Find where the given text appears and provide that cell's center as (X, Y) coordinate. 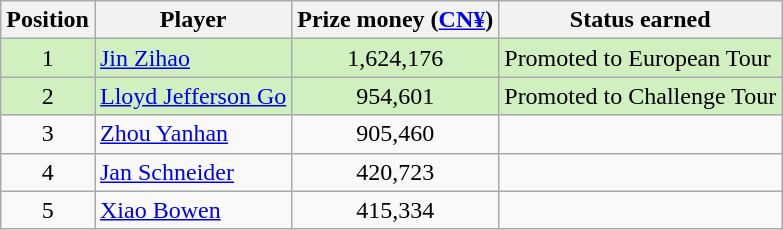
Prize money (CN¥) (396, 20)
415,334 (396, 210)
Zhou Yanhan (192, 134)
954,601 (396, 96)
1,624,176 (396, 58)
905,460 (396, 134)
Jan Schneider (192, 172)
Position (48, 20)
Jin Zihao (192, 58)
Xiao Bowen (192, 210)
2 (48, 96)
4 (48, 172)
Player (192, 20)
420,723 (396, 172)
Promoted to Challenge Tour (640, 96)
Status earned (640, 20)
5 (48, 210)
Lloyd Jefferson Go (192, 96)
3 (48, 134)
1 (48, 58)
Promoted to European Tour (640, 58)
